Search for the cell housing the specified text and yield its (x, y) center coordinate. 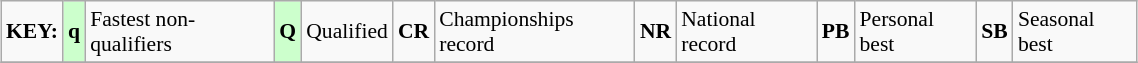
Q (288, 32)
Championships record (534, 32)
Qualified (347, 32)
KEY: (32, 32)
NR (656, 32)
National record (746, 32)
CR (414, 32)
Seasonal best (1075, 32)
SB (994, 32)
Personal best (916, 32)
Fastest non-qualifiers (180, 32)
PB (836, 32)
q (74, 32)
